Capture the cell that displays the provided text and extract its (x, y) central coordinate. 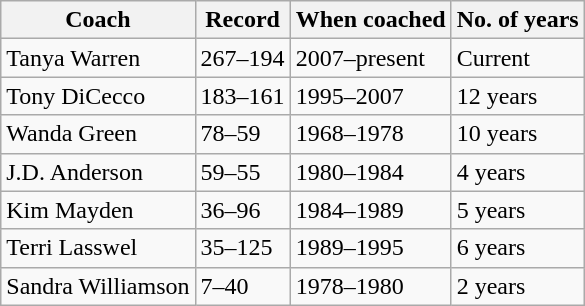
1968–1978 (370, 134)
1984–1989 (370, 210)
2007–present (370, 58)
7–40 (242, 286)
4 years (518, 172)
When coached (370, 20)
J.D. Anderson (98, 172)
10 years (518, 134)
Wanda Green (98, 134)
Tony DiCecco (98, 96)
267–194 (242, 58)
12 years (518, 96)
No. of years (518, 20)
35–125 (242, 248)
Record (242, 20)
5 years (518, 210)
78–59 (242, 134)
2 years (518, 286)
1995–2007 (370, 96)
36–96 (242, 210)
Tanya Warren (98, 58)
6 years (518, 248)
1978–1980 (370, 286)
Coach (98, 20)
Current (518, 58)
Kim Mayden (98, 210)
1989–1995 (370, 248)
59–55 (242, 172)
Terri Lasswel (98, 248)
1980–1984 (370, 172)
Sandra Williamson (98, 286)
183–161 (242, 96)
